Pinpoint the cell where the given text exists, returning its (X, Y) midpoint coordinate. 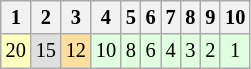
7 (171, 17)
15 (46, 51)
12 (76, 51)
20 (16, 51)
5 (131, 17)
9 (210, 17)
